Capture the cell that displays the provided text and extract its [X, Y] central coordinate. 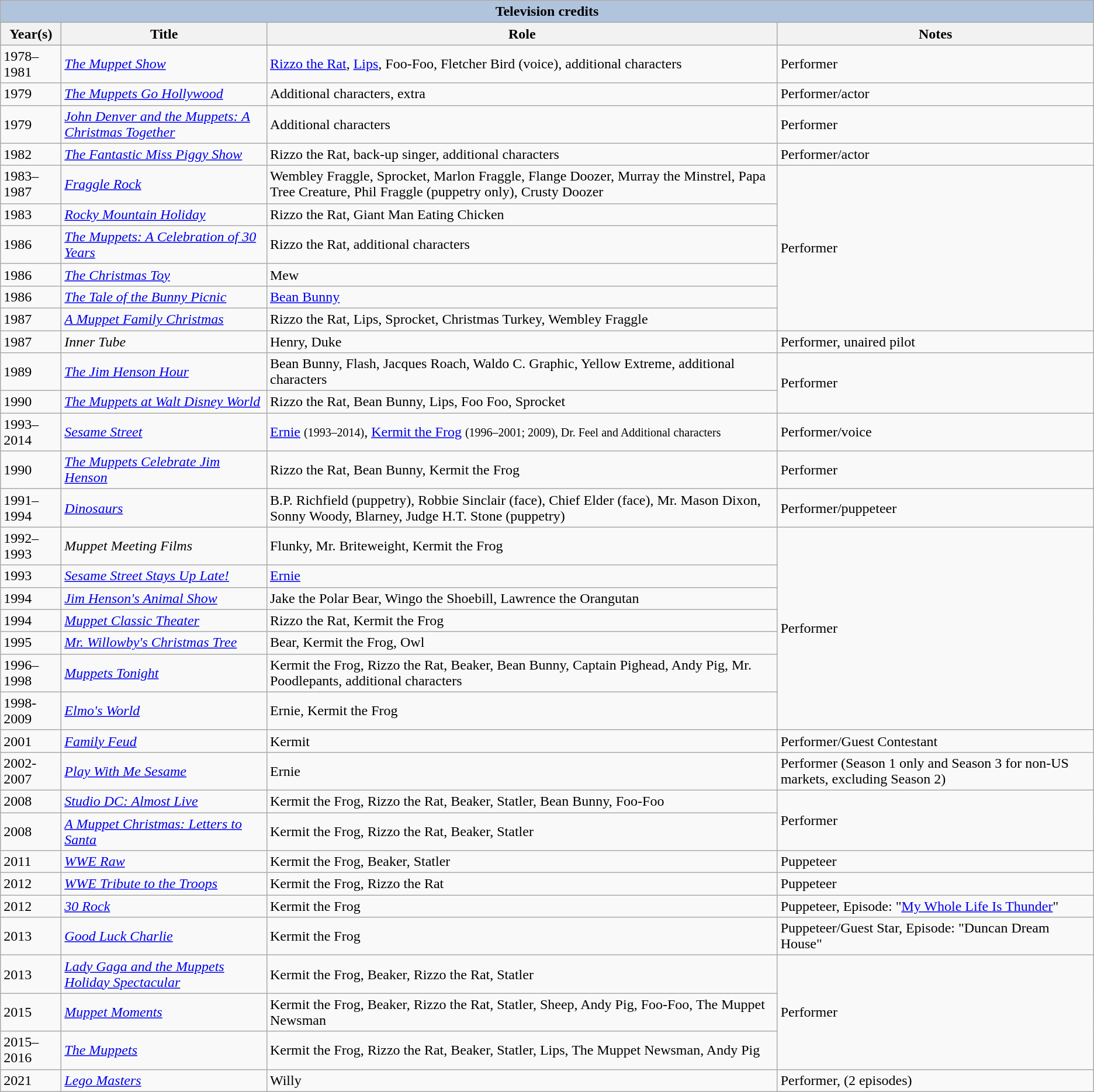
Good Luck Charlie [164, 936]
30 Rock [164, 906]
The Christmas Toy [164, 275]
WWE Tribute to the Troops [164, 884]
Kermit the Frog, Rizzo the Rat, Beaker, Bean Bunny, Captain Pighead, Andy Pig, Mr. Poodlepants, additional characters [522, 673]
Sesame Street [164, 432]
Ernie (1993–2014), Kermit the Frog (1996–2001; 2009), Dr. Feel and Additional characters [522, 432]
Lady Gaga and the Muppets Holiday Spectacular [164, 975]
1991–1994 [31, 508]
1978–1981 [31, 64]
Muppet Meeting Films [164, 546]
Kermit the Frog, Beaker, Rizzo the Rat, Statler, Sheep, Andy Pig, Foo-Foo, The Muppet Newsman [522, 1012]
Kermit the Frog, Rizzo the Rat, Beaker, Statler, Bean Bunny, Foo-Foo [522, 801]
1995 [31, 643]
Jim Henson's Animal Show [164, 598]
Elmo's World [164, 710]
The Muppets: A Celebration of 30 Years [164, 244]
1993–2014 [31, 432]
2001 [31, 741]
Sesame Street Stays Up Late! [164, 576]
Inner Tube [164, 342]
The Muppets [164, 1051]
1982 [31, 154]
Bean Bunny [522, 297]
Lego Masters [164, 1080]
Rocky Mountain Holiday [164, 214]
Year(s) [31, 34]
Kermit the Frog, Rizzo the Rat [522, 884]
Flunky, Mr. Briteweight, Kermit the Frog [522, 546]
Performer, (2 episodes) [935, 1080]
A Muppet Family Christmas [164, 319]
Muppets Tonight [164, 673]
Rizzo the Rat, Lips, Sprocket, Christmas Turkey, Wembley Fraggle [522, 319]
Rizzo the Rat, Bean Bunny, Kermit the Frog [522, 470]
Family Feud [164, 741]
1989 [31, 372]
2002-2007 [31, 771]
Ernie, Kermit the Frog [522, 710]
Rizzo the Rat, Giant Man Eating Chicken [522, 214]
Rizzo the Rat, additional characters [522, 244]
Television credits [547, 12]
2011 [31, 862]
The Muppets Celebrate Jim Henson [164, 470]
2021 [31, 1080]
1998-2009 [31, 710]
Notes [935, 34]
Mr. Willowby's Christmas Tree [164, 643]
1992–1993 [31, 546]
Performer (Season 1 only and Season 3 for non-US markets, excluding Season 2) [935, 771]
The Fantastic Miss Piggy Show [164, 154]
Title [164, 34]
Mew [522, 275]
Bear, Kermit the Frog, Owl [522, 643]
Dinosaurs [164, 508]
Jake the Polar Bear, Wingo the Shoebill, Lawrence the Orangutan [522, 598]
Kermit the Frog, Beaker, Statler [522, 862]
1993 [31, 576]
1983–1987 [31, 185]
Performer/Guest Contestant [935, 741]
The Jim Henson Hour [164, 372]
A Muppet Christmas: Letters to Santa [164, 831]
The Muppet Show [164, 64]
Wembley Fraggle, Sprocket, Marlon Fraggle, Flange Doozer, Murray the Minstrel, Papa Tree Creature, Phil Fraggle (puppetry only), Crusty Doozer [522, 185]
Rizzo the Rat, Bean Bunny, Lips, Foo Foo, Sprocket [522, 402]
1996–1998 [31, 673]
Puppeteer, Episode: "My Whole Life Is Thunder" [935, 906]
Kermit [522, 741]
Henry, Duke [522, 342]
Kermit the Frog, Rizzo the Rat, Beaker, Statler [522, 831]
2015–2016 [31, 1051]
Bean Bunny, Flash, Jacques Roach, Waldo C. Graphic, Yellow Extreme, additional characters [522, 372]
The Tale of the Bunny Picnic [164, 297]
Studio DC: Almost Live [164, 801]
1983 [31, 214]
Willy [522, 1080]
Muppet Classic Theater [164, 620]
B.P. Richfield (puppetry), Robbie Sinclair (face), Chief Elder (face), Mr. Mason Dixon, Sonny Woody, Blarney, Judge H.T. Stone (puppetry) [522, 508]
The Muppets Go Hollywood [164, 94]
Additional characters, extra [522, 94]
Rizzo the Rat, Lips, Foo-Foo, Fletcher Bird (voice), additional characters [522, 64]
Additional characters [522, 124]
Rizzo the Rat, Kermit the Frog [522, 620]
Role [522, 34]
Muppet Moments [164, 1012]
Rizzo the Rat, back-up singer, additional characters [522, 154]
2015 [31, 1012]
Puppeteer/Guest Star, Episode: "Duncan Dream House" [935, 936]
Fraggle Rock [164, 185]
Play With Me Sesame [164, 771]
Performer, unaired pilot [935, 342]
Kermit the Frog, Beaker, Rizzo the Rat, Statler [522, 975]
Kermit the Frog, Rizzo the Rat, Beaker, Statler, Lips, The Muppet Newsman, Andy Pig [522, 1051]
Performer/voice [935, 432]
Performer/puppeteer [935, 508]
John Denver and the Muppets: A Christmas Together [164, 124]
WWE Raw [164, 862]
The Muppets at Walt Disney World [164, 402]
